For the text-containing cell, return its midpoint in [x, y] coordinate format. 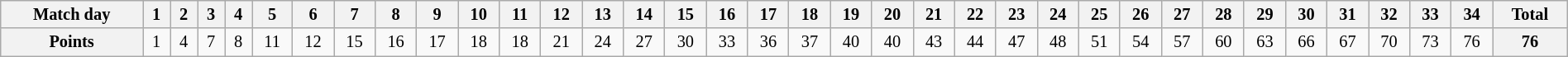
Total [1530, 14]
19 [851, 14]
23 [1016, 14]
32 [1389, 14]
73 [1431, 42]
47 [1016, 42]
Points [72, 42]
57 [1182, 42]
51 [1099, 42]
25 [1099, 14]
37 [810, 42]
67 [1347, 42]
66 [1306, 42]
10 [479, 14]
70 [1389, 42]
20 [892, 14]
Match day [72, 14]
22 [975, 14]
29 [1264, 14]
14 [644, 14]
6 [313, 14]
28 [1223, 14]
9 [437, 14]
2 [184, 14]
60 [1223, 42]
63 [1264, 42]
5 [273, 14]
44 [975, 42]
13 [603, 14]
31 [1347, 14]
43 [934, 42]
26 [1140, 14]
54 [1140, 42]
36 [768, 42]
3 [212, 14]
34 [1472, 14]
48 [1058, 42]
